Provide the [x, y] coordinate of the cell's center where the given text is located.  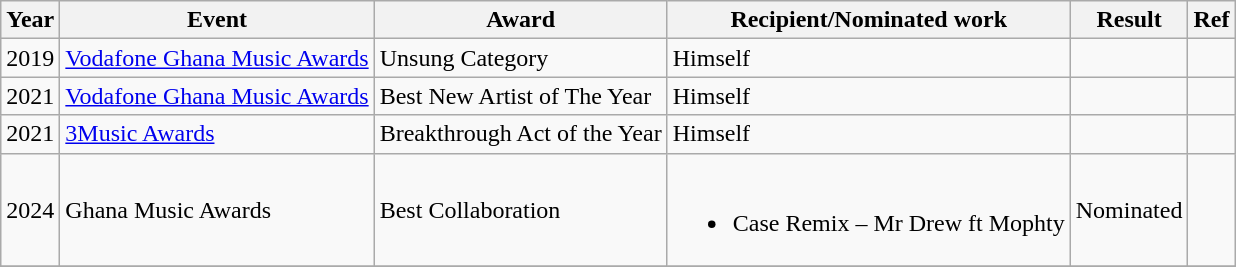
Best New Artist of The Year [520, 96]
Best Collaboration [520, 210]
Breakthrough Act of the Year [520, 134]
Ref [1212, 20]
2019 [30, 58]
Nominated [1129, 210]
2024 [30, 210]
Unsung Category [520, 58]
3Music Awards [217, 134]
Ghana Music Awards [217, 210]
Case Remix – Mr Drew ft Mophty [868, 210]
Recipient/Nominated work [868, 20]
Year [30, 20]
Award [520, 20]
Event [217, 20]
Result [1129, 20]
